Return (X, Y) of the center of cell containing provided text 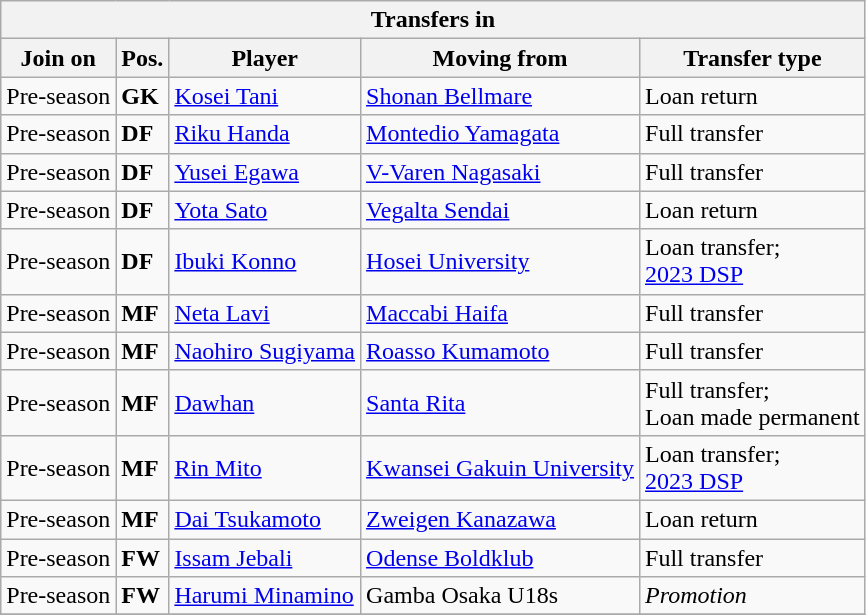
Kosei Tani (265, 96)
Player (265, 58)
Rin Mito (265, 468)
Transfer type (753, 58)
Gamba Osaka U18s (500, 596)
Kwansei Gakuin University (500, 468)
Shonan Bellmare (500, 96)
Montedio Yamagata (500, 134)
Yota Sato (265, 210)
V-Varen Nagasaki (500, 172)
Zweigen Kanazawa (500, 519)
Full transfer; Loan made permanent (753, 402)
Riku Handa (265, 134)
GK (142, 96)
Maccabi Haifa (500, 313)
Promotion (753, 596)
Santa Rita (500, 402)
Odense Boldklub (500, 557)
Naohiro Sugiyama (265, 351)
Yusei Egawa (265, 172)
Ibuki Konno (265, 262)
Vegalta Sendai (500, 210)
Dai Tsukamoto (265, 519)
Harumi Minamino (265, 596)
Dawhan (265, 402)
Moving from (500, 58)
Issam Jebali (265, 557)
Pos. (142, 58)
Transfers in (433, 20)
Roasso Kumamoto (500, 351)
Hosei University (500, 262)
Join on (58, 58)
Neta Lavi (265, 313)
